From the cell containing the given text, extract its center point as (x, y) coordinate. 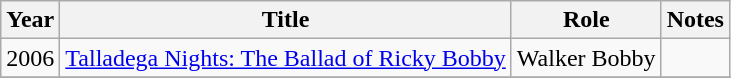
Talladega Nights: The Ballad of Ricky Bobby (286, 58)
Title (286, 20)
Year (30, 20)
Notes (695, 20)
Walker Bobby (586, 58)
2006 (30, 58)
Role (586, 20)
